Determine the (X, Y) coordinate at the center of the cell enclosing the given text.  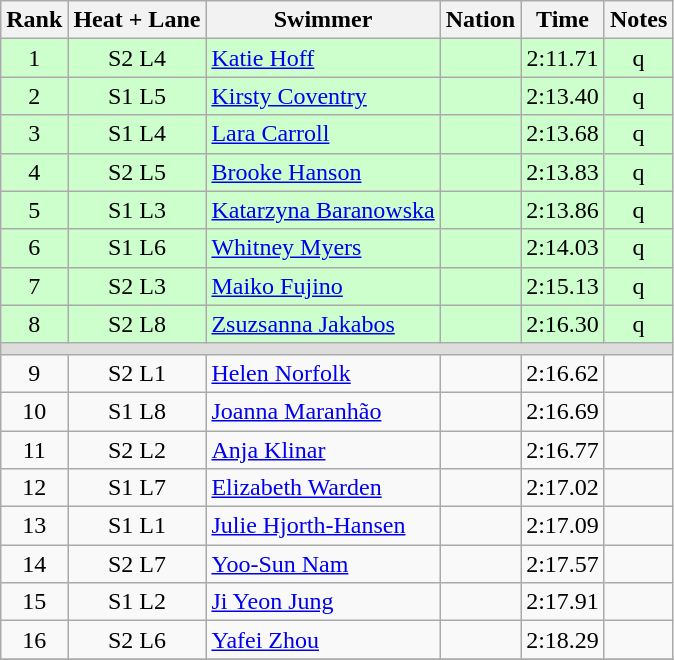
1 (34, 58)
Helen Norfolk (323, 373)
S2 L8 (137, 324)
6 (34, 248)
16 (34, 640)
Rank (34, 20)
S1 L7 (137, 488)
Swimmer (323, 20)
Kirsty Coventry (323, 96)
2:13.86 (563, 210)
S2 L3 (137, 286)
2:16.30 (563, 324)
S2 L6 (137, 640)
2:16.69 (563, 411)
2:17.91 (563, 602)
S1 L4 (137, 134)
S1 L1 (137, 526)
3 (34, 134)
2:13.83 (563, 172)
S2 L1 (137, 373)
2:17.02 (563, 488)
2:13.40 (563, 96)
S1 L8 (137, 411)
4 (34, 172)
Nation (480, 20)
2:15.13 (563, 286)
9 (34, 373)
13 (34, 526)
Anja Klinar (323, 449)
12 (34, 488)
S2 L4 (137, 58)
8 (34, 324)
Heat + Lane (137, 20)
Joanna Maranhão (323, 411)
2:11.71 (563, 58)
S2 L7 (137, 564)
Elizabeth Warden (323, 488)
Brooke Hanson (323, 172)
5 (34, 210)
2:16.62 (563, 373)
2:17.09 (563, 526)
S2 L2 (137, 449)
14 (34, 564)
2:18.29 (563, 640)
2:14.03 (563, 248)
Zsuzsanna Jakabos (323, 324)
Whitney Myers (323, 248)
2:13.68 (563, 134)
Katie Hoff (323, 58)
2:17.57 (563, 564)
Julie Hjorth-Hansen (323, 526)
11 (34, 449)
S1 L2 (137, 602)
Yafei Zhou (323, 640)
S1 L5 (137, 96)
7 (34, 286)
S2 L5 (137, 172)
Time (563, 20)
Maiko Fujino (323, 286)
2:16.77 (563, 449)
Katarzyna Baranowska (323, 210)
Lara Carroll (323, 134)
S1 L3 (137, 210)
15 (34, 602)
10 (34, 411)
2 (34, 96)
Ji Yeon Jung (323, 602)
Yoo-Sun Nam (323, 564)
S1 L6 (137, 248)
Notes (638, 20)
